Output the [X, Y] coordinate of the center of the cell containing the given text.  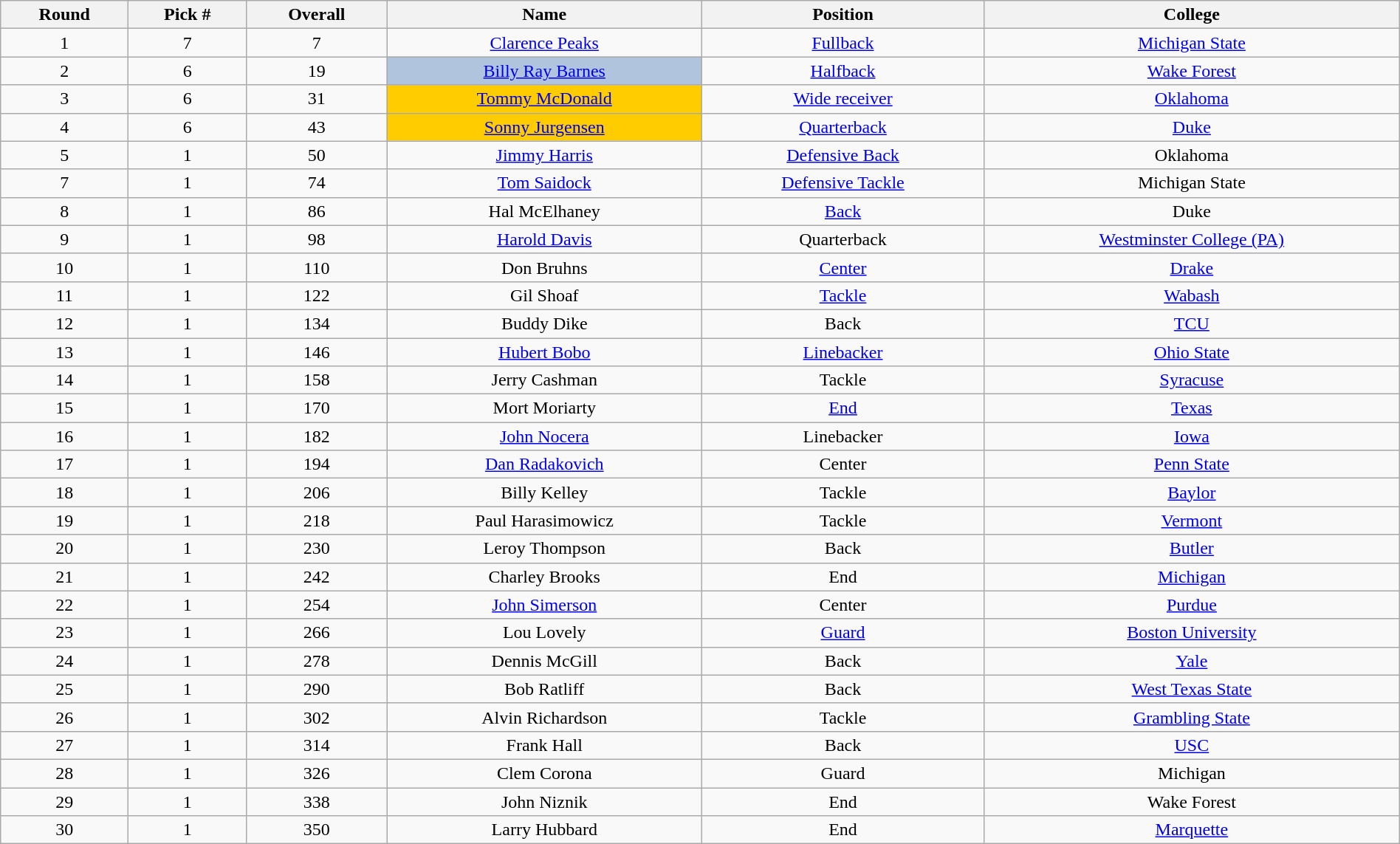
Drake [1192, 267]
Name [545, 15]
43 [317, 127]
16 [65, 436]
Iowa [1192, 436]
50 [317, 155]
Frank Hall [545, 745]
Buddy Dike [545, 323]
12 [65, 323]
John Simerson [545, 605]
Westminster College (PA) [1192, 239]
Tom Saidock [545, 183]
Dan Radakovich [545, 464]
194 [317, 464]
Pick # [188, 15]
110 [317, 267]
John Niznik [545, 801]
Syracuse [1192, 380]
314 [317, 745]
Jerry Cashman [545, 380]
Billy Ray Barnes [545, 71]
242 [317, 577]
4 [65, 127]
Don Bruhns [545, 267]
West Texas State [1192, 689]
Penn State [1192, 464]
College [1192, 15]
TCU [1192, 323]
Clem Corona [545, 773]
Position [843, 15]
Halfback [843, 71]
290 [317, 689]
13 [65, 352]
Overall [317, 15]
Purdue [1192, 605]
Marquette [1192, 830]
182 [317, 436]
206 [317, 493]
Jimmy Harris [545, 155]
Round [65, 15]
Grambling State [1192, 717]
350 [317, 830]
Harold Davis [545, 239]
9 [65, 239]
Wide receiver [843, 99]
30 [65, 830]
27 [65, 745]
Boston University [1192, 633]
Bob Ratliff [545, 689]
26 [65, 717]
10 [65, 267]
302 [317, 717]
John Nocera [545, 436]
3 [65, 99]
17 [65, 464]
8 [65, 211]
Dennis McGill [545, 661]
15 [65, 408]
Gil Shoaf [545, 295]
254 [317, 605]
Hal McElhaney [545, 211]
18 [65, 493]
74 [317, 183]
Sonny Jurgensen [545, 127]
5 [65, 155]
Alvin Richardson [545, 717]
Fullback [843, 43]
146 [317, 352]
Paul Harasimowicz [545, 521]
122 [317, 295]
Vermont [1192, 521]
28 [65, 773]
25 [65, 689]
Texas [1192, 408]
Butler [1192, 549]
Defensive Back [843, 155]
158 [317, 380]
266 [317, 633]
Larry Hubbard [545, 830]
134 [317, 323]
170 [317, 408]
21 [65, 577]
22 [65, 605]
24 [65, 661]
Leroy Thompson [545, 549]
Tommy McDonald [545, 99]
Ohio State [1192, 352]
14 [65, 380]
86 [317, 211]
326 [317, 773]
Hubert Bobo [545, 352]
230 [317, 549]
Lou Lovely [545, 633]
20 [65, 549]
Wabash [1192, 295]
218 [317, 521]
Charley Brooks [545, 577]
98 [317, 239]
278 [317, 661]
Billy Kelley [545, 493]
Baylor [1192, 493]
31 [317, 99]
2 [65, 71]
Mort Moriarty [545, 408]
338 [317, 801]
Defensive Tackle [843, 183]
23 [65, 633]
11 [65, 295]
USC [1192, 745]
29 [65, 801]
Yale [1192, 661]
Clarence Peaks [545, 43]
